For the text-containing cell, return its midpoint in [X, Y] coordinate format. 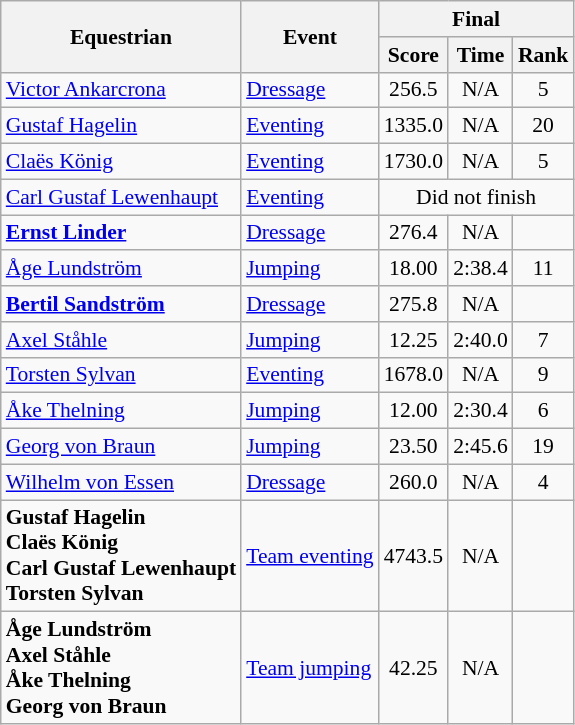
Axel Ståhle [121, 340]
1678.0 [414, 375]
Time [480, 55]
42.25 [414, 668]
Ernst Linder [121, 233]
Åke Thelning [121, 411]
1335.0 [414, 126]
275.8 [414, 304]
Equestrian [121, 36]
256.5 [414, 90]
Åge Lundström [121, 269]
Did not finish [476, 197]
4743.5 [414, 556]
Carl Gustaf Lewenhaupt [121, 197]
Wilhelm von Essen [121, 482]
2:40.0 [480, 340]
Georg von Braun [121, 447]
19 [544, 447]
Gustaf Hagelin Claës König Carl Gustaf Lewenhaupt Torsten Sylvan [121, 556]
2:38.4 [480, 269]
Claës König [121, 162]
4 [544, 482]
Åge Lundström Axel Ståhle Åke Thelning Georg von Braun [121, 668]
9 [544, 375]
Team jumping [310, 668]
Bertil Sandström [121, 304]
Team eventing [310, 556]
260.0 [414, 482]
Score [414, 55]
20 [544, 126]
1730.0 [414, 162]
2:30.4 [480, 411]
276.4 [414, 233]
23.50 [414, 447]
18.00 [414, 269]
2:45.6 [480, 447]
12.25 [414, 340]
6 [544, 411]
Victor Ankarcrona [121, 90]
Final [476, 19]
Gustaf Hagelin [121, 126]
Rank [544, 55]
7 [544, 340]
Torsten Sylvan [121, 375]
Event [310, 36]
12.00 [414, 411]
11 [544, 269]
